Detect which cell encompasses the target text, then output its (X, Y) center coordinate. 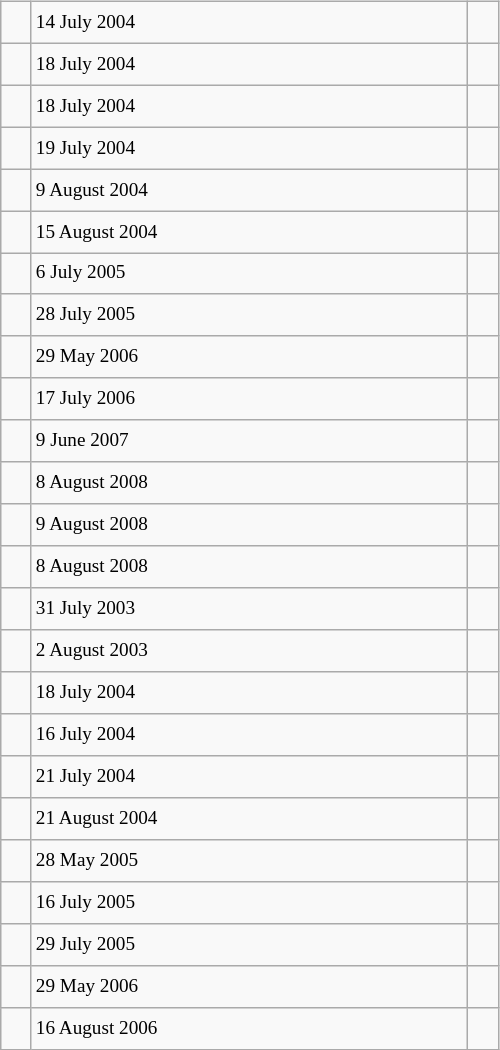
29 July 2005 (250, 944)
17 July 2006 (250, 399)
16 July 2005 (250, 902)
9 June 2007 (250, 441)
31 July 2003 (250, 609)
16 August 2006 (250, 1028)
2 August 2003 (250, 651)
21 August 2004 (250, 819)
19 July 2004 (250, 148)
28 May 2005 (250, 861)
28 July 2005 (250, 315)
21 July 2004 (250, 777)
15 August 2004 (250, 232)
16 July 2004 (250, 735)
9 August 2008 (250, 525)
9 August 2004 (250, 190)
6 July 2005 (250, 274)
14 July 2004 (250, 22)
